Locate the cell with the specified text and output its (x, y) center coordinate. 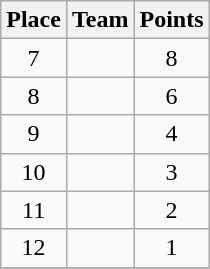
Points (172, 20)
6 (172, 96)
4 (172, 134)
3 (172, 172)
11 (34, 210)
2 (172, 210)
Place (34, 20)
7 (34, 58)
1 (172, 248)
10 (34, 172)
9 (34, 134)
12 (34, 248)
Team (100, 20)
